Return the (x, y) coordinate for the center point of the cell that contains the specified text.  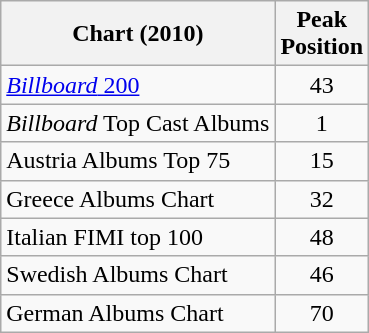
Austria Albums Top 75 (138, 161)
1 (322, 123)
Chart (2010) (138, 34)
Greece Albums Chart (138, 199)
German Albums Chart (138, 313)
Billboard Top Cast Albums (138, 123)
Italian FIMI top 100 (138, 237)
43 (322, 85)
32 (322, 199)
70 (322, 313)
Billboard 200 (138, 85)
48 (322, 237)
15 (322, 161)
Swedish Albums Chart (138, 275)
PeakPosition (322, 34)
46 (322, 275)
